Determine the [x, y] coordinate at the center of the cell enclosing the given text.  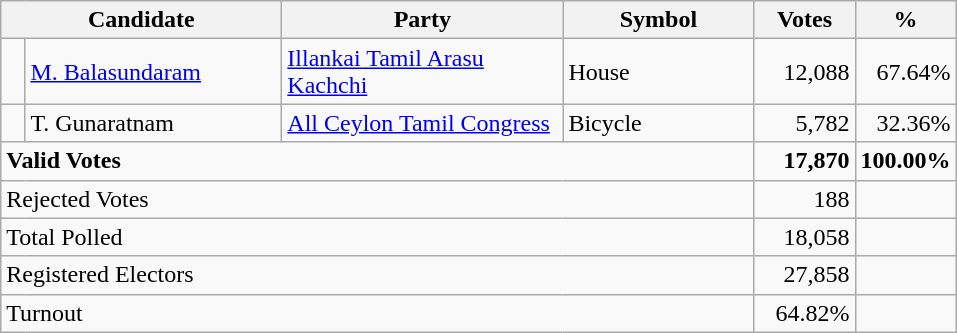
17,870 [804, 161]
Turnout [378, 313]
M. Balasundaram [154, 72]
Bicycle [658, 123]
Votes [804, 20]
All Ceylon Tamil Congress [422, 123]
32.36% [906, 123]
67.64% [906, 72]
% [906, 20]
188 [804, 199]
Registered Electors [378, 275]
Symbol [658, 20]
T. Gunaratnam [154, 123]
Illankai Tamil Arasu Kachchi [422, 72]
27,858 [804, 275]
5,782 [804, 123]
Rejected Votes [378, 199]
Party [422, 20]
12,088 [804, 72]
100.00% [906, 161]
Total Polled [378, 237]
18,058 [804, 237]
Valid Votes [378, 161]
64.82% [804, 313]
Candidate [142, 20]
House [658, 72]
